Identify which cell holds the provided text, then report its (X, Y) central coordinate. 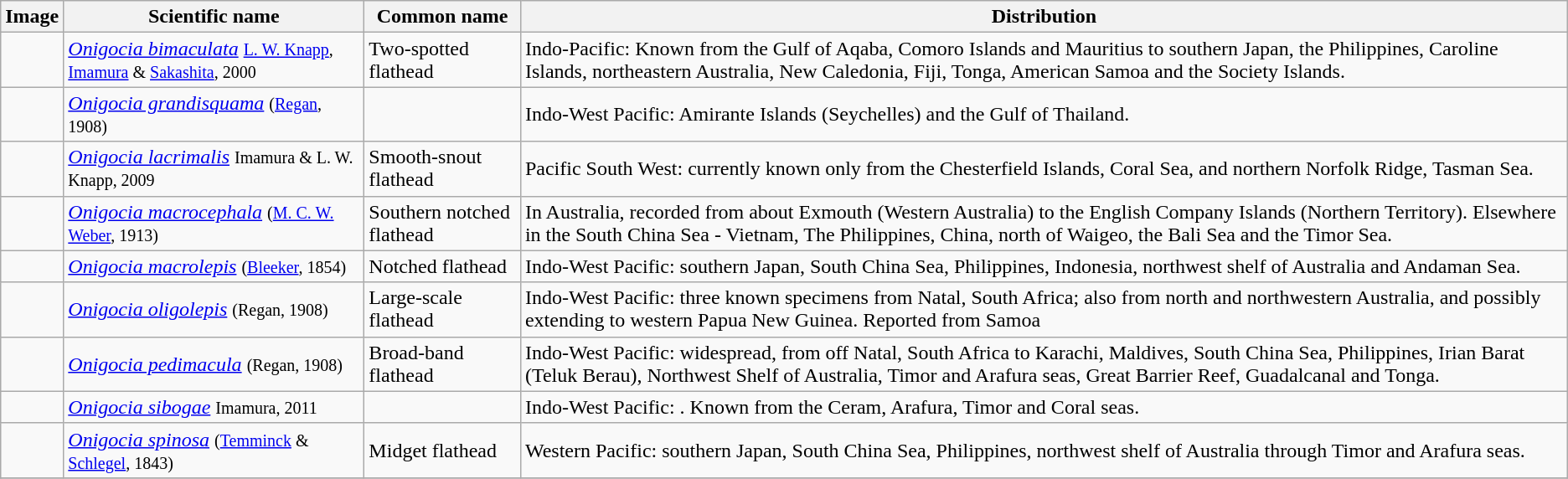
Onigocia pedimacula (Regan, 1908) (214, 363)
Onigocia oligolepis (Regan, 1908) (214, 310)
Western Pacific: southern Japan, South China Sea, Philippines, northwest shelf of Australia through Timor and Arafura seas. (1044, 451)
Indo-West Pacific: Amirante Islands (Seychelles) and the Gulf of Thailand. (1044, 114)
Scientific name (214, 17)
Onigocia spinosa (Temminck & Schlegel, 1843) (214, 451)
Distribution (1044, 17)
Image (32, 17)
Onigocia sibogae Imamura, 2011 (214, 407)
Common name (442, 17)
Onigocia grandisquama (Regan, 1908) (214, 114)
Pacific South West: currently known only from the Chesterfield Islands, Coral Sea, and northern Norfolk Ridge, Tasman Sea. (1044, 169)
Southern notched flathead (442, 223)
Onigocia macrolepis (Bleeker, 1854) (214, 266)
Notched flathead (442, 266)
Indo-West Pacific: southern Japan, South China Sea, Philippines, Indonesia, northwest shelf of Australia and Andaman Sea. (1044, 266)
Onigocia bimaculata L. W. Knapp, Imamura & Sakashita, 2000 (214, 60)
Indo-West Pacific: . Known from the Ceram, Arafura, Timor and Coral seas. (1044, 407)
Onigocia macrocephala (M. C. W. Weber, 1913) (214, 223)
Onigocia lacrimalis Imamura & L. W. Knapp, 2009 (214, 169)
Broad-band flathead (442, 363)
Smooth-snout flathead (442, 169)
Midget flathead (442, 451)
Large-scale flathead (442, 310)
Two-spotted flathead (442, 60)
